Return the (x, y) coordinate for the center point of the cell that contains the specified text.  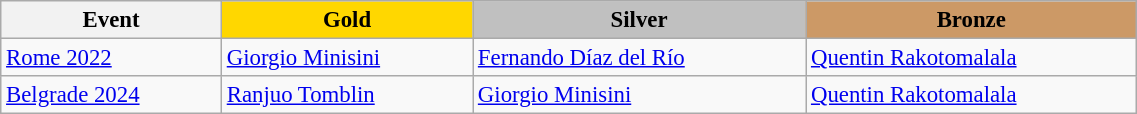
Gold (346, 20)
Belgrade 2024 (112, 95)
Ranjuo Tomblin (346, 95)
Bronze (972, 20)
Fernando Díaz del Río (640, 58)
Silver (640, 20)
Event (112, 20)
Rome 2022 (112, 58)
